Capture the cell that displays the provided text and extract its (x, y) central coordinate. 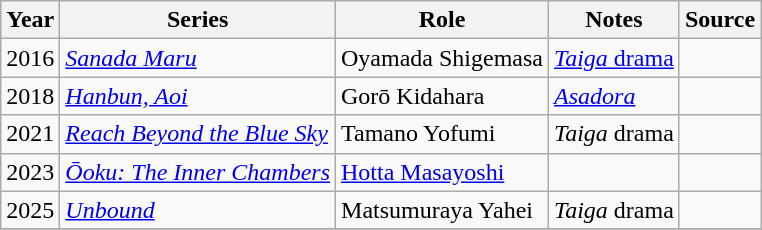
Matsumuraya Yahei (442, 210)
Year (30, 20)
Oyamada Shigemasa (442, 58)
Asadora (614, 96)
Tamano Yofumi (442, 134)
Reach Beyond the Blue Sky (198, 134)
Notes (614, 20)
2018 (30, 96)
Gorō Kidahara (442, 96)
2025 (30, 210)
Ōoku: The Inner Chambers (198, 172)
2023 (30, 172)
Hanbun, Aoi (198, 96)
2021 (30, 134)
2016 (30, 58)
Unbound (198, 210)
Role (442, 20)
Source (720, 20)
Sanada Maru (198, 58)
Hotta Masayoshi (442, 172)
Series (198, 20)
